Return the [X, Y] coordinate for the center point of the cell that contains the specified text.  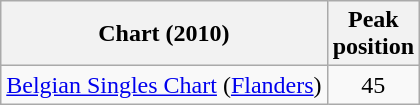
Peakposition [373, 34]
Belgian Singles Chart (Flanders) [164, 85]
45 [373, 85]
Chart (2010) [164, 34]
